Find where the given text appears and provide that cell's center as [x, y] coordinate. 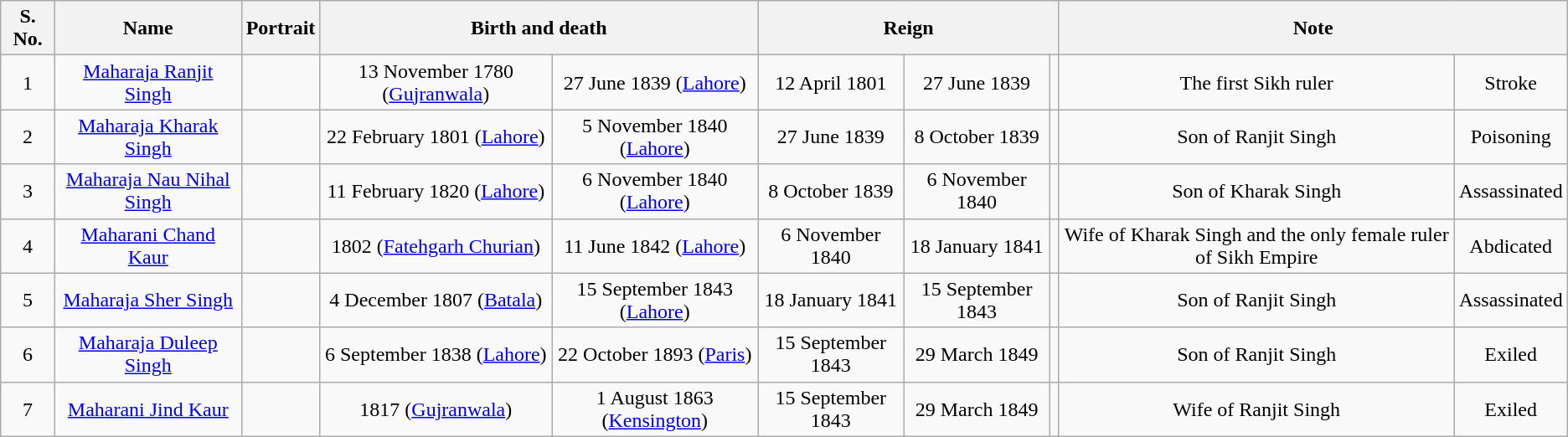
13 November 1780 (Gujranwala) [436, 82]
Maharaja Sher Singh [147, 300]
Maharani Chand Kaur [147, 246]
Maharaja Ranjit Singh [147, 82]
15 September 1843 (Lahore) [655, 300]
Maharaja Nau Nihal Singh [147, 191]
Abdicated [1511, 246]
1 [28, 82]
4 December 1807 (Batala) [436, 300]
27 June 1839 (Lahore) [655, 82]
12 April 1801 [831, 82]
5 November 1840 (Lahore) [655, 137]
Name [147, 28]
Birth and death [539, 28]
Son of Kharak Singh [1256, 191]
7 [28, 409]
Portrait [281, 28]
Reign [909, 28]
11 February 1820 (Lahore) [436, 191]
Maharaja Kharak Singh [147, 137]
22 February 1801 (Lahore) [436, 137]
Poisoning [1511, 137]
The first Sikh ruler [1256, 82]
Wife of Kharak Singh and the only female ruler of Sikh Empire [1256, 246]
3 [28, 191]
6 November 1840 (Lahore) [655, 191]
1 August 1863 (Kensington) [655, 409]
1802 (Fatehgarh Churian) [436, 246]
S. No. [28, 28]
6 [28, 355]
Wife of Ranjit Singh [1256, 409]
1817 (Gujranwala) [436, 409]
2 [28, 137]
6 September 1838 (Lahore) [436, 355]
Stroke [1511, 82]
11 June 1842 (Lahore) [655, 246]
Note [1313, 28]
22 October 1893 (Paris) [655, 355]
4 [28, 246]
Maharani Jind Kaur [147, 409]
5 [28, 300]
Maharaja Duleep Singh [147, 355]
